Extract the [X, Y] coordinate from the center of the cell holding the provided text.  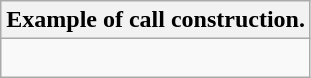
Example of call construction. [156, 20]
